Capture the cell that displays the provided text and extract its [x, y] central coordinate. 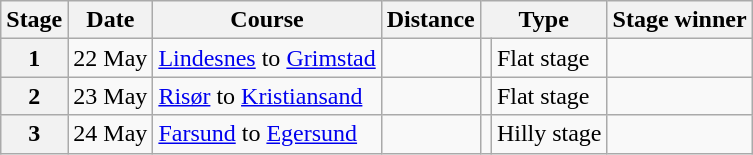
1 [34, 58]
Stage [34, 20]
22 May [110, 58]
Risør to Kristiansand [267, 96]
2 [34, 96]
Date [110, 20]
3 [34, 134]
Type [544, 20]
Stage winner [680, 20]
Distance [430, 20]
Course [267, 20]
Hilly stage [549, 134]
Lindesnes to Grimstad [267, 58]
24 May [110, 134]
23 May [110, 96]
Farsund to Egersund [267, 134]
